Pinpoint the cell where the given text exists, returning its (x, y) midpoint coordinate. 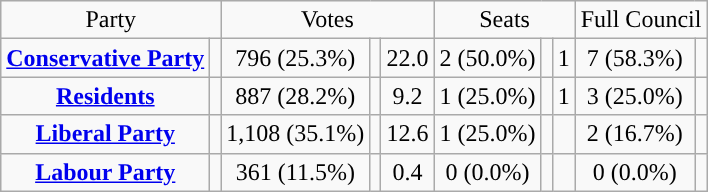
2 (50.0%) (488, 58)
Conservative Party (106, 58)
Party (111, 20)
7 (58.3%) (634, 58)
Liberal Party (106, 134)
0.4 (408, 172)
361 (11.5%) (296, 172)
1,108 (35.1%) (296, 134)
3 (25.0%) (634, 96)
Full Council (641, 20)
22.0 (408, 58)
Votes (328, 20)
Seats (504, 20)
796 (25.3%) (296, 58)
2 (16.7%) (634, 134)
Labour Party (106, 172)
Residents (106, 96)
887 (28.2%) (296, 96)
12.6 (408, 134)
9.2 (408, 96)
